Capture the cell that displays the provided text and extract its [x, y] central coordinate. 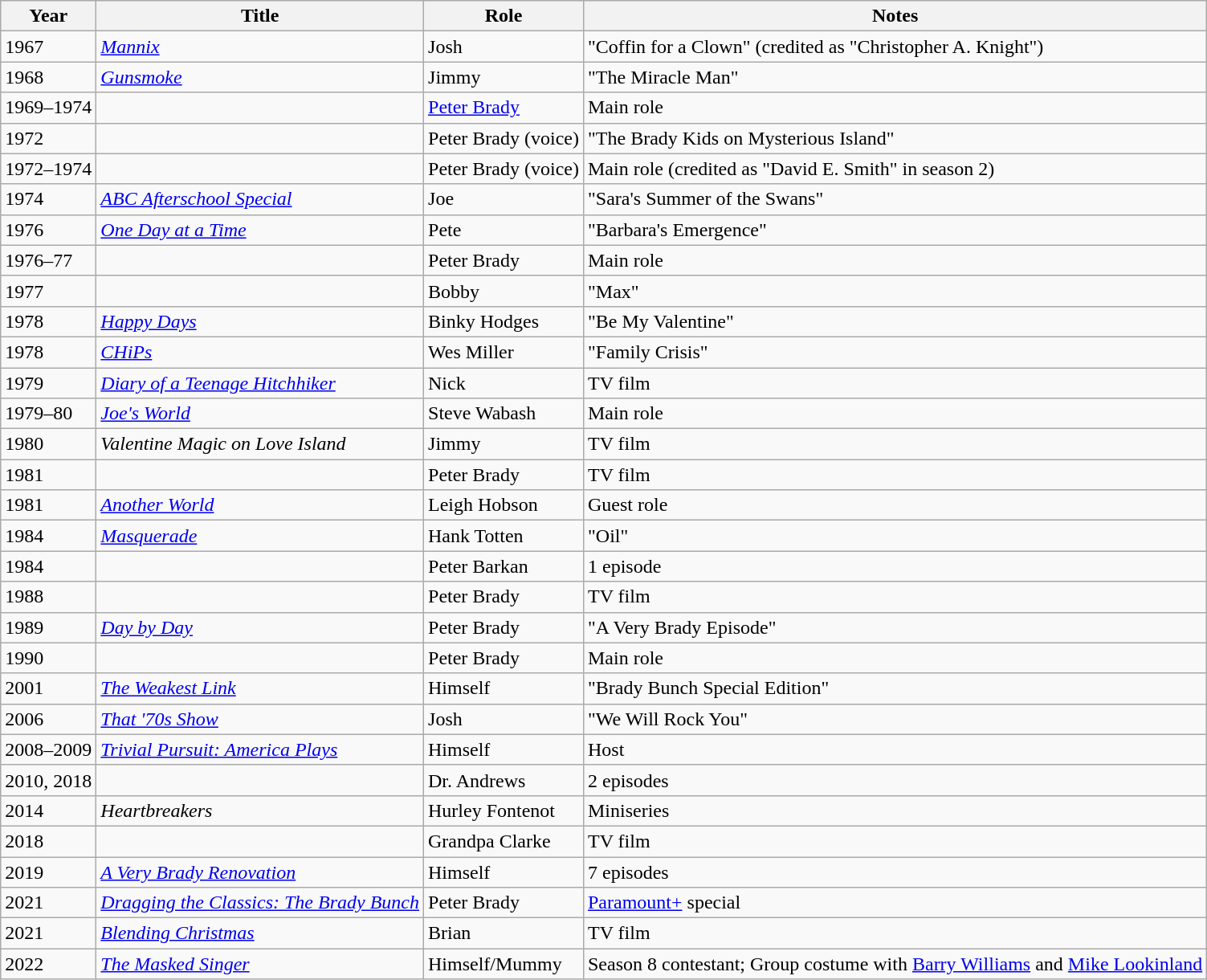
That '70s Show [260, 719]
1977 [48, 291]
"Brady Bunch Special Edition" [895, 688]
Valentine Magic on Love Island [260, 444]
Leigh Hobson [504, 505]
1969–1974 [48, 108]
Binky Hodges [504, 321]
"Family Crisis" [895, 352]
"Max" [895, 291]
1976 [48, 230]
Hurley Fontenot [504, 811]
1990 [48, 658]
"Oil" [895, 536]
Joe [504, 199]
1988 [48, 597]
1974 [48, 199]
"The Miracle Man" [895, 77]
Mannix [260, 47]
CHiPs [260, 352]
2014 [48, 811]
Guest role [895, 505]
Pete [504, 230]
1972 [48, 138]
2019 [48, 872]
Gunsmoke [260, 77]
Heartbreakers [260, 811]
Masquerade [260, 536]
2006 [48, 719]
Nick [504, 383]
2022 [48, 964]
The Masked Singer [260, 964]
1 episode [895, 566]
2001 [48, 688]
Himself/Mummy [504, 964]
Title [260, 16]
1972–1974 [48, 169]
2010, 2018 [48, 780]
1989 [48, 627]
7 episodes [895, 872]
1967 [48, 47]
Steve Wabash [504, 414]
"Coffin for a Clown" (credited as "Christopher A. Knight") [895, 47]
1980 [48, 444]
"We Will Rock You" [895, 719]
2 episodes [895, 780]
The Weakest Link [260, 688]
Diary of a Teenage Hitchhiker [260, 383]
1979 [48, 383]
Day by Day [260, 627]
2008–2009 [48, 749]
One Day at a Time [260, 230]
A Very Brady Renovation [260, 872]
1979–80 [48, 414]
1968 [48, 77]
Happy Days [260, 321]
Role [504, 16]
1976–77 [48, 260]
Bobby [504, 291]
"Barbara's Emergence" [895, 230]
Grandpa Clarke [504, 841]
Joe's World [260, 414]
Peter Barkan [504, 566]
Hank Totten [504, 536]
Paramount+ special [895, 903]
Another World [260, 505]
Trivial Pursuit: America Plays [260, 749]
Main role (credited as "David E. Smith" in season 2) [895, 169]
Year [48, 16]
Dragging the Classics: The Brady Bunch [260, 903]
Notes [895, 16]
Blending Christmas [260, 933]
"Sara's Summer of the Swans" [895, 199]
Miniseries [895, 811]
Brian [504, 933]
"The Brady Kids on Mysterious Island" [895, 138]
Host [895, 749]
"Be My Valentine" [895, 321]
Season 8 contestant; Group costume with Barry Williams and Mike Lookinland [895, 964]
"A Very Brady Episode" [895, 627]
Dr. Andrews [504, 780]
2018 [48, 841]
Wes Miller [504, 352]
ABC Afterschool Special [260, 199]
